Return (x, y) of the center of cell containing provided text 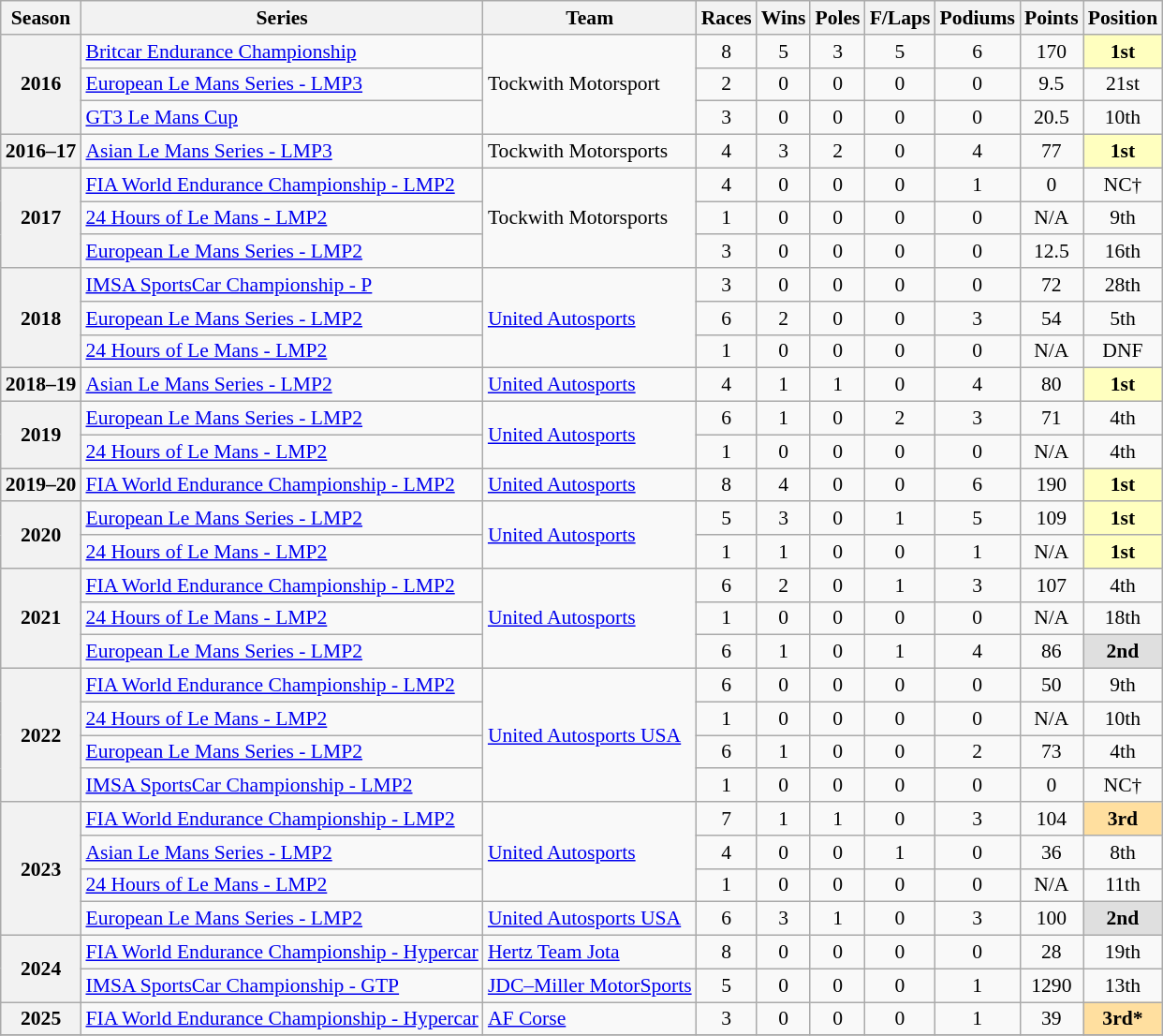
50 (1052, 686)
Races (727, 18)
Season (41, 18)
18th (1123, 618)
73 (1052, 752)
2018–19 (41, 385)
9.5 (1052, 84)
100 (1052, 919)
2018 (41, 318)
39 (1052, 1019)
86 (1052, 652)
3rd* (1123, 1019)
72 (1052, 285)
2019 (41, 435)
13th (1123, 985)
2019–20 (41, 485)
Asian Le Mans Series - LMP3 (281, 152)
16th (1123, 252)
54 (1052, 318)
12.5 (1052, 252)
36 (1052, 852)
19th (1123, 953)
2021 (41, 618)
F/Laps (901, 18)
2016 (41, 84)
IMSA SportsCar Championship - P (281, 285)
11th (1123, 885)
IMSA SportsCar Championship - LMP2 (281, 786)
170 (1052, 52)
20.5 (1052, 118)
Hertz Team Jota (590, 953)
Points (1052, 18)
2016–17 (41, 152)
Series (281, 18)
Position (1123, 18)
109 (1052, 519)
190 (1052, 485)
Poles (837, 18)
AF Corse (590, 1019)
3rd (1123, 819)
5th (1123, 318)
Britcar Endurance Championship (281, 52)
2020 (41, 536)
107 (1052, 585)
80 (1052, 385)
77 (1052, 152)
GT3 Le Mans Cup (281, 118)
2022 (41, 735)
DNF (1123, 351)
1290 (1052, 985)
European Le Mans Series - LMP3 (281, 84)
2023 (41, 868)
2024 (41, 969)
8th (1123, 852)
71 (1052, 419)
28th (1123, 285)
2017 (41, 217)
JDC–Miller MotorSports (590, 985)
2025 (41, 1019)
IMSA SportsCar Championship - GTP (281, 985)
Team (590, 18)
7 (727, 819)
104 (1052, 819)
Wins (784, 18)
Podiums (978, 18)
28 (1052, 953)
21st (1123, 84)
Tockwith Motorsport (590, 84)
